Determine the [X, Y] coordinate at the center of the cell enclosing the given text.  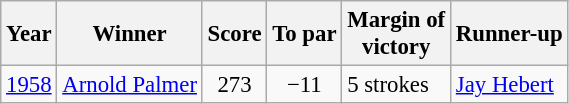
Arnold Palmer [130, 85]
−11 [304, 85]
Year [29, 34]
Jay Hebert [510, 85]
To par [304, 34]
Winner [130, 34]
5 strokes [396, 85]
Runner-up [510, 34]
273 [234, 85]
Margin ofvictory [396, 34]
Score [234, 34]
1958 [29, 85]
